Return the (x, y) coordinate for the center point of the cell that contains the specified text.  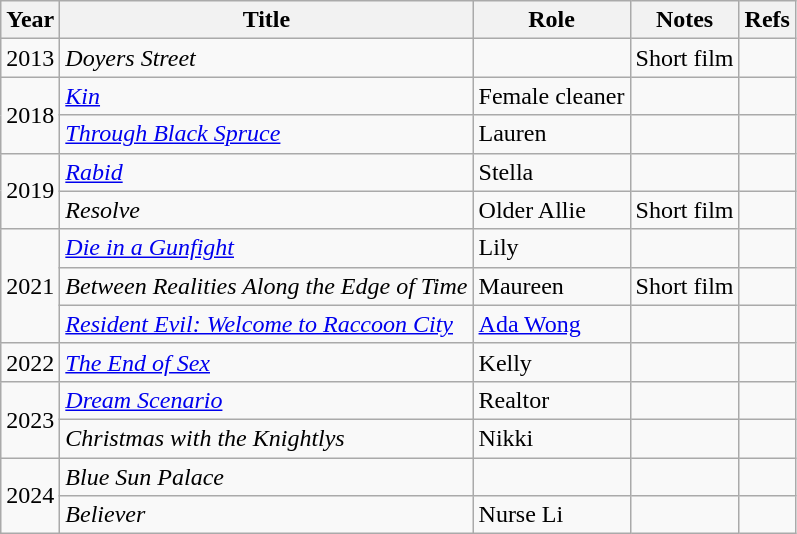
Nurse Li (552, 515)
Refs (767, 20)
Die in a Gunfight (266, 248)
Rabid (266, 172)
2019 (30, 191)
Role (552, 20)
Stella (552, 172)
Notes (684, 20)
Year (30, 20)
Maureen (552, 286)
Between Realities Along the Edge of Time (266, 286)
Ada Wong (552, 324)
Christmas with the Knightlys (266, 438)
Title (266, 20)
Realtor (552, 400)
Lauren (552, 134)
Resolve (266, 210)
2023 (30, 419)
Doyers Street (266, 58)
Kin (266, 96)
Resident Evil: Welcome to Raccoon City (266, 324)
2024 (30, 496)
Believer (266, 515)
2021 (30, 286)
2022 (30, 362)
Older Allie (552, 210)
Kelly (552, 362)
The End of Sex (266, 362)
Lily (552, 248)
Nikki (552, 438)
Blue Sun Palace (266, 477)
2018 (30, 115)
Female cleaner (552, 96)
2013 (30, 58)
Through Black Spruce (266, 134)
Dream Scenario (266, 400)
